Pinpoint the cell where the given text exists, returning its (X, Y) midpoint coordinate. 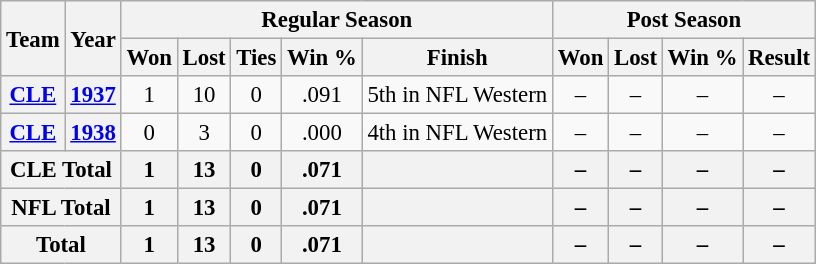
Result (780, 58)
1938 (93, 133)
NFL Total (61, 208)
4th in NFL Western (457, 133)
Team (33, 38)
5th in NFL Western (457, 95)
1937 (93, 95)
.000 (322, 133)
Ties (256, 58)
Post Season (684, 20)
10 (204, 95)
CLE Total (61, 170)
Total (61, 245)
Finish (457, 58)
.091 (322, 95)
Year (93, 38)
Regular Season (336, 20)
3 (204, 133)
